Pinpoint the cell where the given text exists, returning its (X, Y) midpoint coordinate. 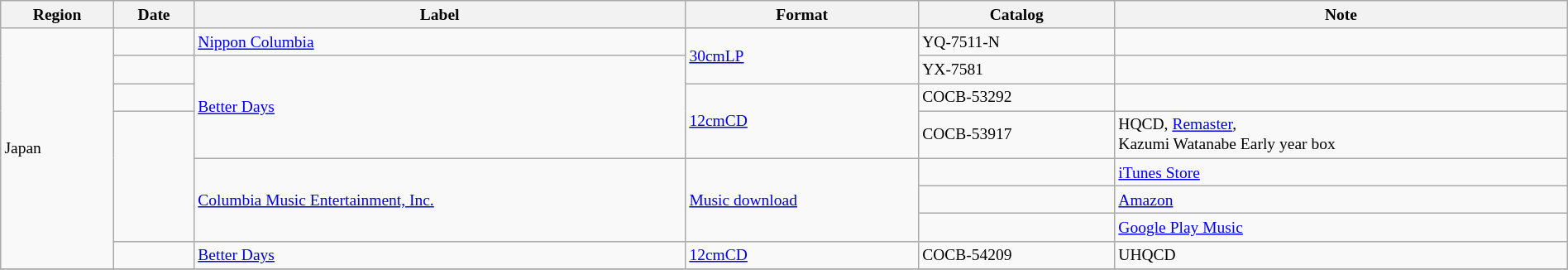
Japan (58, 148)
COCB-53917 (1017, 134)
Note (1341, 15)
Format (802, 15)
Music download (802, 200)
Label (440, 15)
COCB-53292 (1017, 98)
HQCD, Remaster, Kazumi Watanabe Early year box (1341, 134)
COCB-54209 (1017, 255)
Google Play Music (1341, 227)
Amazon (1341, 199)
30cmLP (802, 56)
Nippon Columbia (440, 41)
Region (58, 15)
YX-7581 (1017, 70)
Columbia Music Entertainment, Inc. (440, 200)
iTunes Store (1341, 172)
Catalog (1017, 15)
YQ-7511-N (1017, 41)
Date (154, 15)
UHQCD (1341, 255)
